For the text-containing cell, return its midpoint in (x, y) coordinate format. 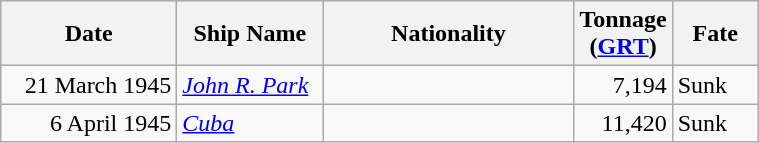
Tonnage (GRT) (623, 34)
11,420 (623, 123)
21 March 1945 (89, 85)
Nationality (448, 34)
6 April 1945 (89, 123)
John R. Park (250, 85)
Ship Name (250, 34)
7,194 (623, 85)
Cuba (250, 123)
Fate (715, 34)
Date (89, 34)
